Return [x, y] of the center of cell containing provided text 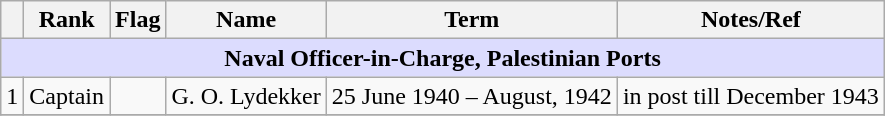
Rank [67, 20]
Flag [138, 20]
Name [246, 20]
Naval Officer-in-Charge, Palestinian Ports [443, 58]
1 [12, 96]
Term [472, 20]
Captain [67, 96]
25 June 1940 – August, 1942 [472, 96]
G. O. Lydekker [246, 96]
Notes/Ref [750, 20]
in post till December 1943 [750, 96]
